Output the [X, Y] coordinate of the center of the cell containing the given text.  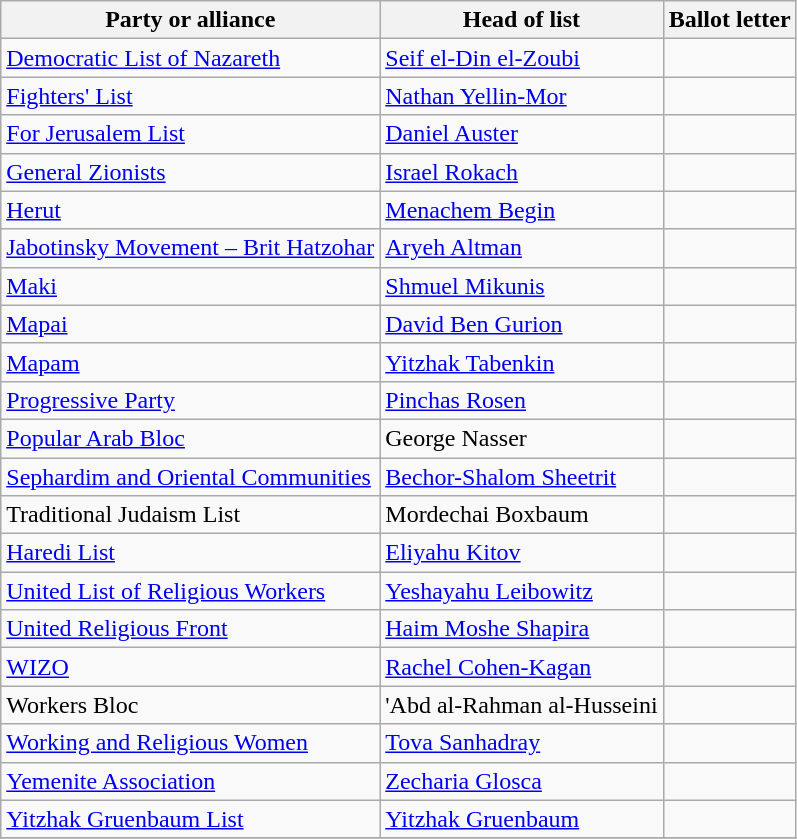
Shmuel Mikunis [522, 286]
Head of list [522, 20]
Tova Sanhadray [522, 743]
For Jerusalem List [190, 134]
Yitzhak Gruenbaum List [190, 819]
Yitzhak Gruenbaum [522, 819]
Daniel Auster [522, 134]
WIZO [190, 667]
Nathan Yellin-Mor [522, 96]
Herut [190, 210]
General Zionists [190, 172]
Bechor-Shalom Sheetrit [522, 477]
Mapai [190, 324]
Ballot letter [730, 20]
Aryeh Altman [522, 248]
Popular Arab Bloc [190, 438]
George Nasser [522, 438]
Party or alliance [190, 20]
Menachem Begin [522, 210]
Yitzhak Tabenkin [522, 362]
Yeshayahu Leibowitz [522, 591]
Haim Moshe Shapira [522, 629]
Workers Bloc [190, 705]
Working and Religious Women [190, 743]
Israel Rokach [522, 172]
Eliyahu Kitov [522, 553]
Sephardim and Oriental Communities [190, 477]
Mordechai Boxbaum [522, 515]
Progressive Party [190, 400]
Yemenite Association [190, 781]
Traditional Judaism List [190, 515]
Jabotinsky Movement – Brit Hatzohar [190, 248]
Democratic List of Nazareth [190, 58]
Mapam [190, 362]
David Ben Gurion [522, 324]
Rachel Cohen-Kagan [522, 667]
Seif el-Din el-Zoubi [522, 58]
'Abd al-Rahman al-Husseini [522, 705]
United List of Religious Workers [190, 591]
Maki [190, 286]
Fighters' List [190, 96]
Zecharia Glosca [522, 781]
Pinchas Rosen [522, 400]
Haredi List [190, 553]
United Religious Front [190, 629]
